Detect which cell encompasses the target text, then output its [x, y] center coordinate. 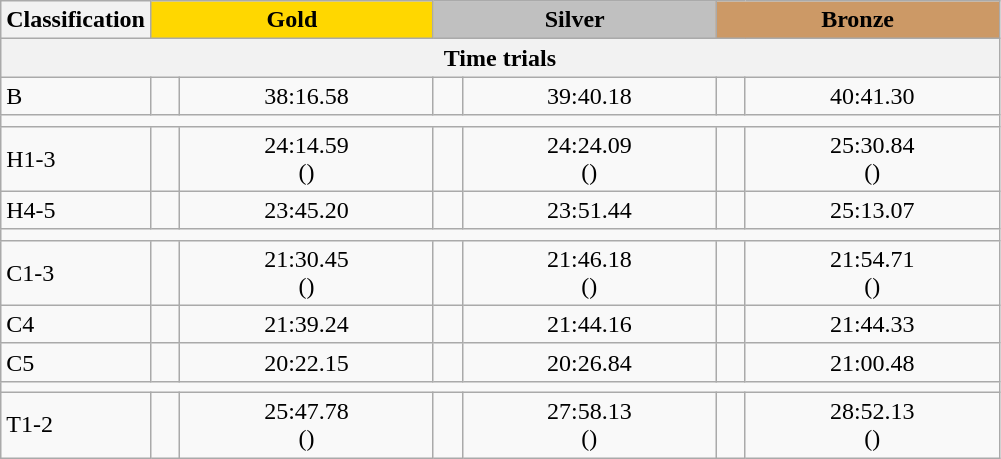
B [76, 96]
21:54.71() [872, 272]
25:47.78() [307, 424]
C5 [76, 362]
C1-3 [76, 272]
24:24.09() [590, 158]
H1-3 [76, 158]
40:41.30 [872, 96]
21:44.16 [590, 324]
25:13.07 [872, 210]
21:00.48 [872, 362]
21:39.24 [307, 324]
27:58.13() [590, 424]
38:16.58 [307, 96]
24:14.59() [307, 158]
T1-2 [76, 424]
Gold [292, 20]
28:52.13() [872, 424]
Bronze [858, 20]
20:22.15 [307, 362]
Classification [76, 20]
C4 [76, 324]
39:40.18 [590, 96]
25:30.84() [872, 158]
23:51.44 [590, 210]
H4-5 [76, 210]
21:46.18() [590, 272]
21:30.45() [307, 272]
23:45.20 [307, 210]
20:26.84 [590, 362]
Silver [574, 20]
Time trials [500, 58]
21:44.33 [872, 324]
